Provide the (X, Y) coordinate of the cell's center where the given text is located.  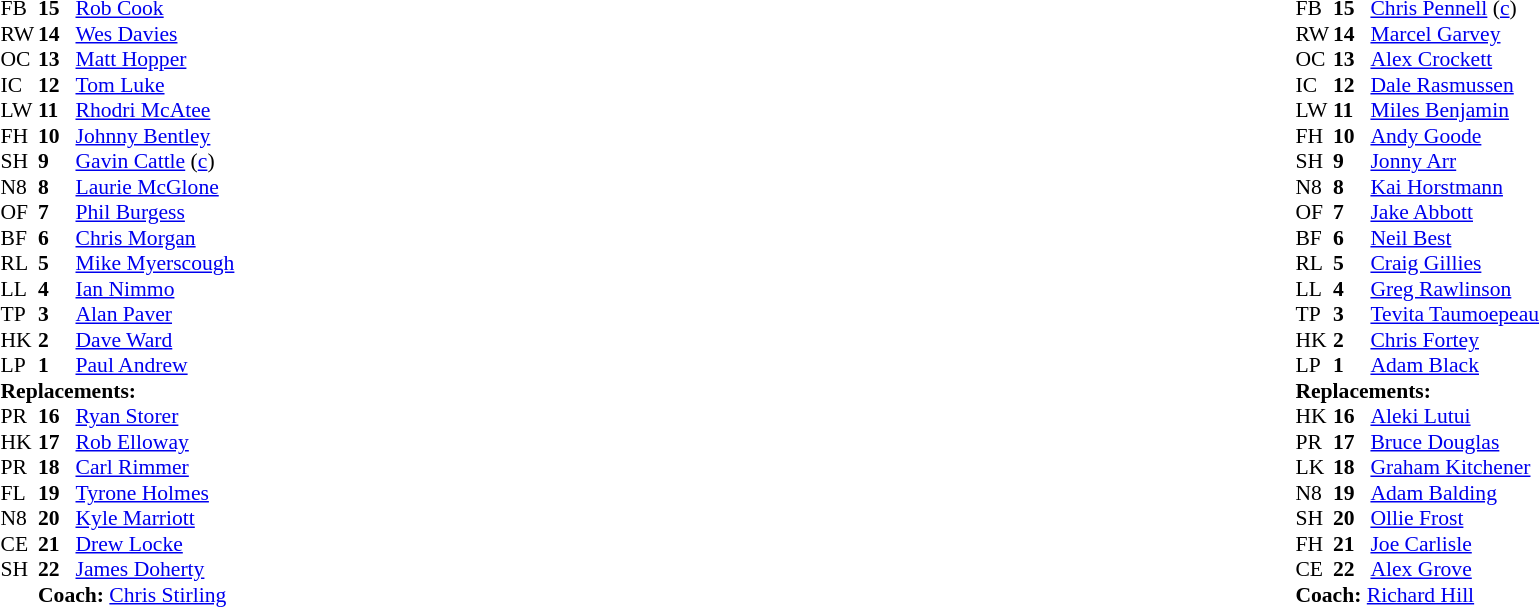
Ryan Storer (156, 417)
Rhodri McAtee (156, 111)
Dave Ward (156, 340)
Alex Crockett (1454, 59)
Gavin Cattle (c) (156, 161)
Matt Hopper (156, 59)
Kyle Marriott (156, 519)
Kai Horstmann (1454, 187)
Ian Nimmo (156, 289)
Jake Abbott (1454, 213)
Marcel Garvey (1454, 34)
Adam Balding (1454, 493)
Alan Paver (156, 315)
James Doherty (156, 569)
Rob Elloway (156, 442)
Tyrone Holmes (156, 493)
Tom Luke (156, 85)
Jonny Arr (1454, 161)
Miles Benjamin (1454, 111)
FL (19, 493)
Andy Goode (1454, 136)
Drew Locke (156, 544)
Ollie Frost (1454, 519)
Mike Myerscough (156, 263)
LK (1314, 467)
Dale Rasmussen (1454, 85)
Chris Morgan (156, 238)
Johnny Bentley (156, 136)
Graham Kitchener (1454, 467)
Bruce Douglas (1454, 442)
Tevita Taumoepeau (1454, 315)
Joe Carlisle (1454, 544)
Alex Grove (1454, 569)
Paul Andrew (156, 365)
Chris Fortey (1454, 340)
Greg Rawlinson (1454, 289)
Craig Gillies (1454, 263)
Aleki Lutui (1454, 417)
Adam Black (1454, 365)
Neil Best (1454, 238)
Laurie McGlone (156, 187)
Wes Davies (156, 34)
Phil Burgess (156, 213)
Carl Rimmer (156, 467)
